Search for the cell housing the specified text and yield its [x, y] center coordinate. 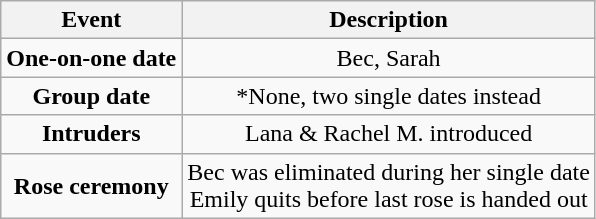
Bec was eliminated during her single dateEmily quits before last rose is handed out [389, 186]
Event [92, 20]
Intruders [92, 134]
Bec, Sarah [389, 58]
Description [389, 20]
One-on-one date [92, 58]
Lana & Rachel M. introduced [389, 134]
Rose ceremony [92, 186]
Group date [92, 96]
*None, two single dates instead [389, 96]
